Detect which cell encompasses the target text, then output its (x, y) center coordinate. 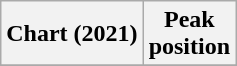
Chart (2021) (72, 34)
Peakposition (189, 34)
